Extract the (x, y) coordinate from the center of the cell holding the provided text.  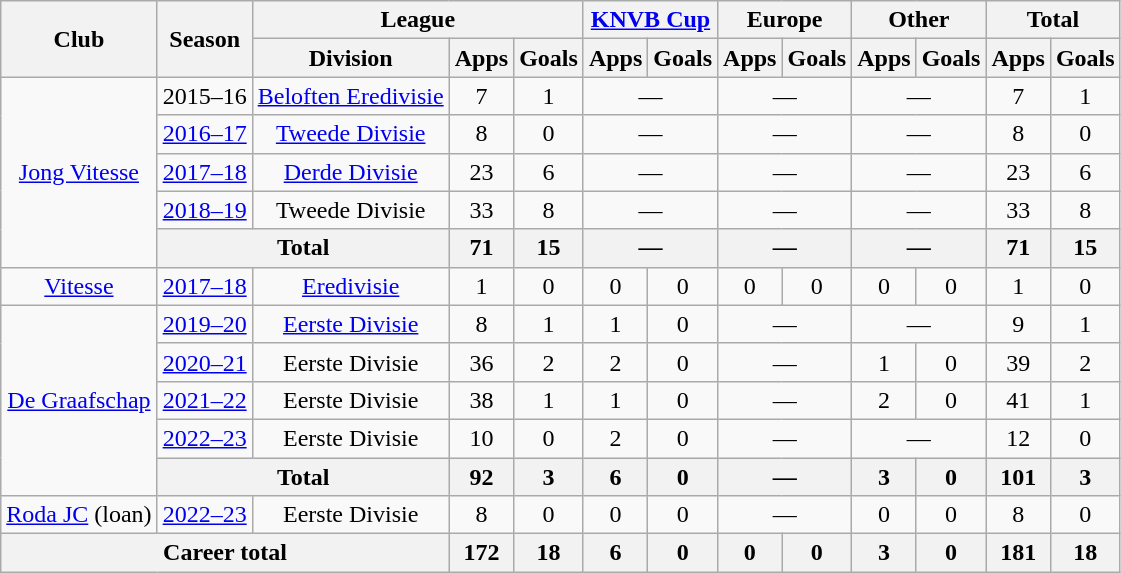
38 (481, 400)
Career total (225, 553)
39 (1018, 362)
Season (204, 39)
De Graafschap (79, 400)
2019–20 (204, 324)
KNVB Cup (650, 20)
2020–21 (204, 362)
Vitesse (79, 286)
Division (350, 58)
Jong Vitesse (79, 172)
10 (481, 438)
Roda JC (loan) (79, 515)
Club (79, 39)
12 (1018, 438)
Eredivisie (350, 286)
Derde Divisie (350, 172)
League (418, 20)
41 (1018, 400)
92 (481, 477)
2018–19 (204, 210)
36 (481, 362)
Other (919, 20)
9 (1018, 324)
2015–16 (204, 96)
2016–17 (204, 134)
181 (1018, 553)
Europe (785, 20)
2021–22 (204, 400)
101 (1018, 477)
172 (481, 553)
Beloften Eredivisie (350, 96)
